Search for the cell housing the specified text and yield its [X, Y] center coordinate. 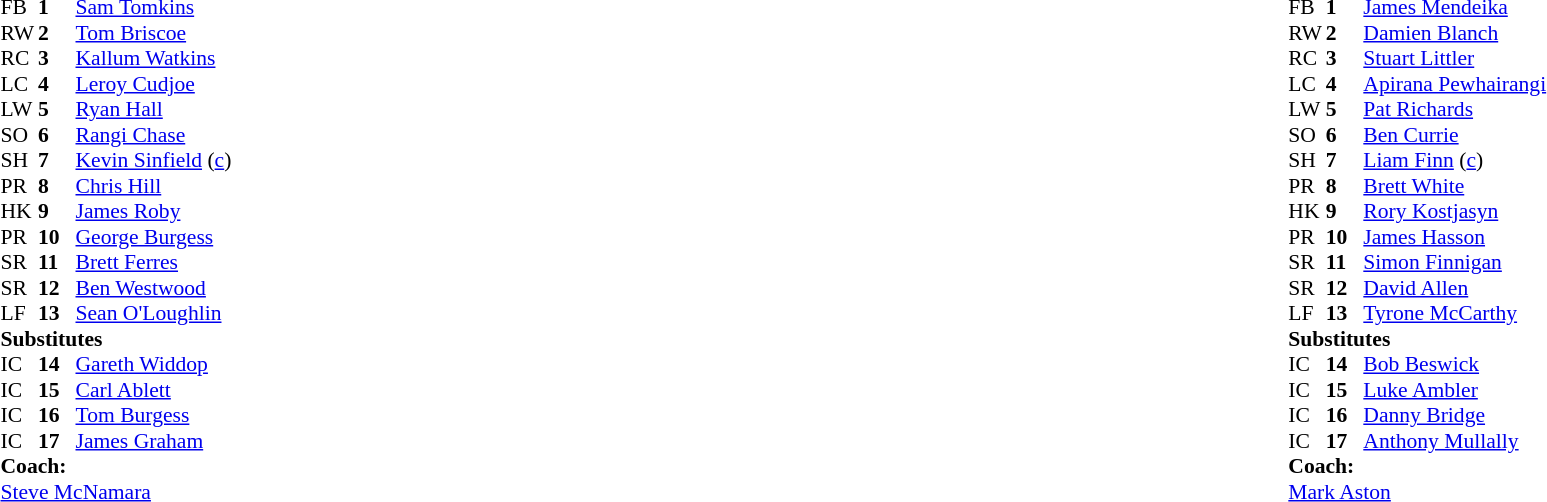
Brett Ferres [154, 263]
Tyrone McCarthy [1454, 313]
Tom Burgess [154, 415]
Luke Ambler [1454, 390]
Chris Hill [154, 186]
Bob Beswick [1454, 365]
David Allen [1454, 288]
Sean O'Loughlin [154, 313]
Kallum Watkins [154, 59]
Tom Briscoe [154, 33]
Kevin Sinfield (c) [154, 161]
Danny Bridge [1454, 415]
Apirana Pewhairangi [1454, 84]
Gareth Widdop [154, 365]
Anthony Mullally [1454, 441]
James Hasson [1454, 237]
Liam Finn (c) [1454, 161]
Rory Kostjasyn [1454, 211]
Damien Blanch [1454, 33]
Stuart Littler [1454, 59]
Ben Westwood [154, 288]
Brett White [1454, 186]
Simon Finnigan [1454, 263]
Leroy Cudjoe [154, 84]
Pat Richards [1454, 109]
Carl Ablett [154, 390]
Ben Currie [1454, 135]
James Graham [154, 441]
Rangi Chase [154, 135]
George Burgess [154, 237]
James Roby [154, 211]
Ryan Hall [154, 109]
